Find where the given text appears and provide that cell's center as (X, Y) coordinate. 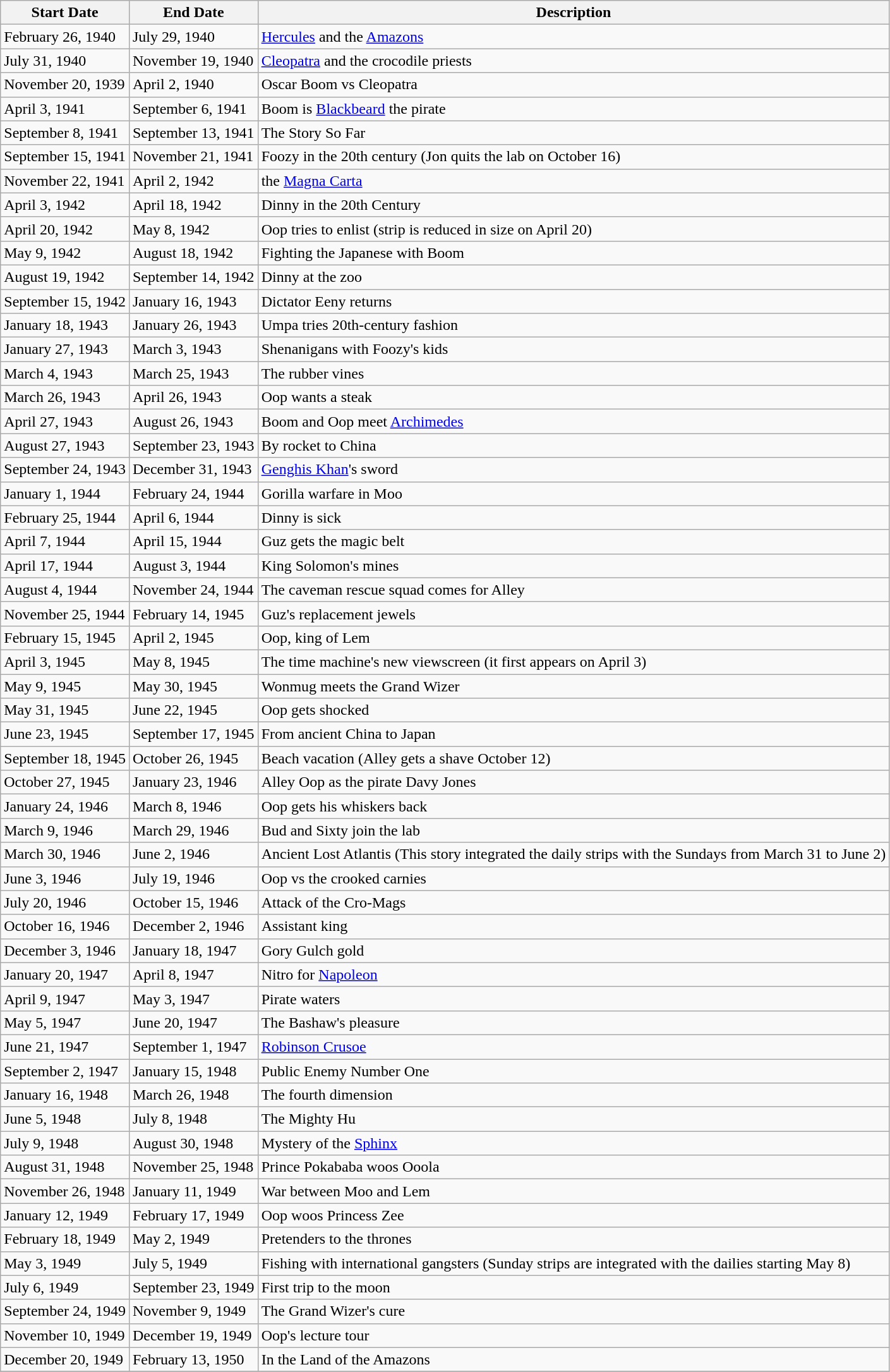
November 25, 1948 (193, 1167)
August 4, 1944 (65, 590)
January 15, 1948 (193, 1071)
April 2, 1945 (193, 638)
Oop gets his whiskers back (574, 806)
September 15, 1942 (65, 301)
August 18, 1942 (193, 253)
September 17, 1945 (193, 734)
April 18, 1942 (193, 205)
Boom is Blackbeard the pirate (574, 109)
Pirate waters (574, 999)
Beach vacation (Alley gets a shave October 12) (574, 758)
Nitro for Napoleon (574, 974)
September 18, 1945 (65, 758)
March 25, 1943 (193, 373)
February 18, 1949 (65, 1239)
April 27, 1943 (65, 422)
August 31, 1948 (65, 1167)
March 8, 1946 (193, 806)
December 19, 1949 (193, 1335)
Guz gets the magic belt (574, 542)
November 25, 1944 (65, 614)
April 6, 1944 (193, 518)
Assistant king (574, 926)
March 26, 1943 (65, 398)
September 23, 1949 (193, 1287)
January 23, 1946 (193, 782)
September 15, 1941 (65, 157)
Oscar Boom vs Cleopatra (574, 85)
July 8, 1948 (193, 1119)
July 5, 1949 (193, 1263)
July 20, 1946 (65, 902)
April 9, 1947 (65, 999)
Gorilla warfare in Moo (574, 494)
December 2, 1946 (193, 926)
August 27, 1943 (65, 446)
Fighting the Japanese with Boom (574, 253)
Genghis Khan's sword (574, 470)
March 9, 1946 (65, 830)
May 8, 1945 (193, 662)
The Mighty Hu (574, 1119)
September 24, 1949 (65, 1311)
May 3, 1949 (65, 1263)
December 31, 1943 (193, 470)
November 22, 1941 (65, 181)
Hercules and the Amazons (574, 37)
October 26, 1945 (193, 758)
Prince Pokababa woos Ooola (574, 1167)
The Bashaw's pleasure (574, 1023)
August 19, 1942 (65, 277)
February 17, 1949 (193, 1215)
January 18, 1947 (193, 950)
September 14, 1942 (193, 277)
March 30, 1946 (65, 854)
Dinny at the zoo (574, 277)
January 26, 1943 (193, 325)
Oop gets shocked (574, 710)
The rubber vines (574, 373)
November 19, 1940 (193, 61)
June 23, 1945 (65, 734)
In the Land of the Amazons (574, 1359)
July 9, 1948 (65, 1143)
June 22, 1945 (193, 710)
Oop, king of Lem (574, 638)
April 2, 1940 (193, 85)
June 20, 1947 (193, 1023)
By rocket to China (574, 446)
May 2, 1949 (193, 1239)
Dinny in the 20th Century (574, 205)
Oop wants a steak (574, 398)
Dictator Eeny returns (574, 301)
January 11, 1949 (193, 1191)
Fishing with international gangsters (Sunday strips are integrated with the dailies starting May 8) (574, 1263)
The Grand Wizer's cure (574, 1311)
April 26, 1943 (193, 398)
January 12, 1949 (65, 1215)
June 3, 1946 (65, 878)
August 3, 1944 (193, 566)
April 2, 1942 (193, 181)
May 30, 1945 (193, 686)
First trip to the moon (574, 1287)
Public Enemy Number One (574, 1071)
January 16, 1948 (65, 1095)
October 27, 1945 (65, 782)
Shenanigans with Foozy's kids (574, 349)
Bud and Sixty join the lab (574, 830)
December 20, 1949 (65, 1359)
September 8, 1941 (65, 133)
February 14, 1945 (193, 614)
Dinny is sick (574, 518)
March 3, 1943 (193, 349)
Wonmug meets the Grand Wizer (574, 686)
April 17, 1944 (65, 566)
June 21, 1947 (65, 1047)
July 31, 1940 (65, 61)
April 3, 1942 (65, 205)
September 13, 1941 (193, 133)
Boom and Oop meet Archimedes (574, 422)
May 8, 1942 (193, 229)
July 19, 1946 (193, 878)
Oop vs the crooked carnies (574, 878)
March 26, 1948 (193, 1095)
September 2, 1947 (65, 1071)
Robinson Crusoe (574, 1047)
September 1, 1947 (193, 1047)
Guz's replacement jewels (574, 614)
Ancient Lost Atlantis (This story integrated the daily strips with the Sundays from March 31 to June 2) (574, 854)
From ancient China to Japan (574, 734)
February 26, 1940 (65, 37)
Umpa tries 20th-century fashion (574, 325)
September 23, 1943 (193, 446)
January 27, 1943 (65, 349)
November 10, 1949 (65, 1335)
May 9, 1942 (65, 253)
Start Date (65, 13)
April 7, 1944 (65, 542)
Cleopatra and the crocodile priests (574, 61)
June 5, 1948 (65, 1119)
November 20, 1939 (65, 85)
February 13, 1950 (193, 1359)
May 5, 1947 (65, 1023)
January 24, 1946 (65, 806)
November 26, 1948 (65, 1191)
Attack of the Cro-Mags (574, 902)
Mystery of the Sphinx (574, 1143)
April 3, 1945 (65, 662)
War between Moo and Lem (574, 1191)
Oop tries to enlist (strip is reduced in size on April 20) (574, 229)
May 9, 1945 (65, 686)
The time machine's new viewscreen (it first appears on April 3) (574, 662)
November 21, 1941 (193, 157)
December 3, 1946 (65, 950)
Alley Oop as the pirate Davy Jones (574, 782)
February 24, 1944 (193, 494)
June 2, 1946 (193, 854)
November 24, 1944 (193, 590)
April 20, 1942 (65, 229)
April 3, 1941 (65, 109)
Oop woos Princess Zee (574, 1215)
the Magna Carta (574, 181)
July 29, 1940 (193, 37)
May 3, 1947 (193, 999)
August 30, 1948 (193, 1143)
The caveman rescue squad comes for Alley (574, 590)
January 16, 1943 (193, 301)
October 16, 1946 (65, 926)
April 8, 1947 (193, 974)
Oop's lecture tour (574, 1335)
End Date (193, 13)
Pretenders to the thrones (574, 1239)
Gory Gulch gold (574, 950)
July 6, 1949 (65, 1287)
April 15, 1944 (193, 542)
September 24, 1943 (65, 470)
May 31, 1945 (65, 710)
March 29, 1946 (193, 830)
September 6, 1941 (193, 109)
November 9, 1949 (193, 1311)
Foozy in the 20th century (Jon quits the lab on October 16) (574, 157)
Description (574, 13)
February 15, 1945 (65, 638)
March 4, 1943 (65, 373)
August 26, 1943 (193, 422)
February 25, 1944 (65, 518)
January 18, 1943 (65, 325)
January 20, 1947 (65, 974)
January 1, 1944 (65, 494)
October 15, 1946 (193, 902)
The fourth dimension (574, 1095)
The Story So Far (574, 133)
King Solomon's mines (574, 566)
